Capture the cell that displays the provided text and extract its (X, Y) central coordinate. 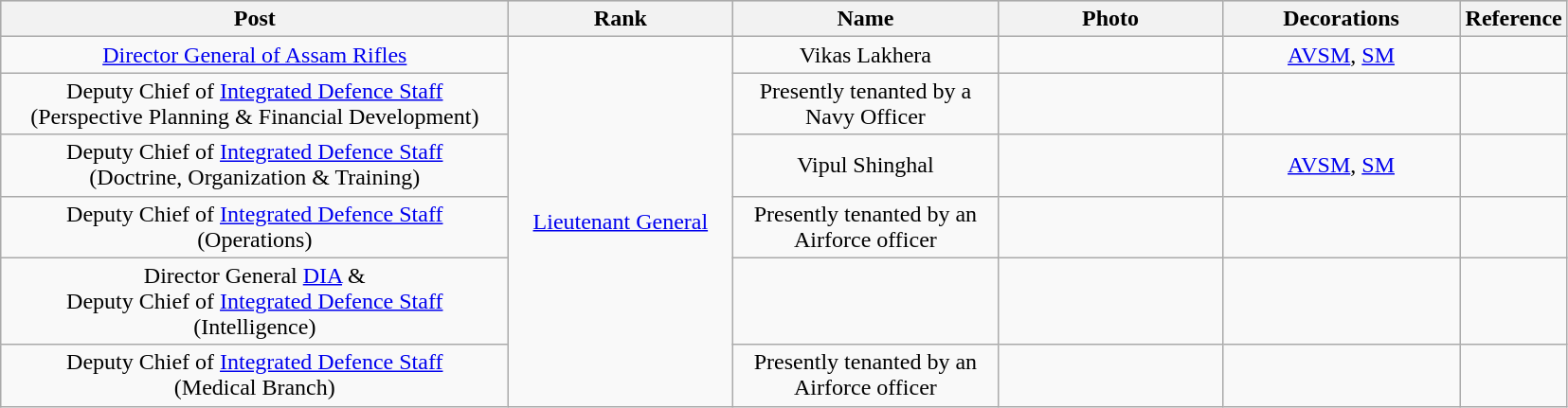
Reference (1514, 19)
Director General of Assam Rifles (255, 55)
Post (255, 19)
Deputy Chief of Integrated Defence Staff (Medical Branch) (255, 375)
Vikas Lakhera (866, 55)
Photo (1110, 19)
Deputy Chief of Integrated Defence Staff (Operations) (255, 227)
Lieutenant General (621, 222)
Presently tenanted by a Navy Officer (866, 104)
Deputy Chief of Integrated Defence Staff (Perspective Planning & Financial Development) (255, 104)
Rank (621, 19)
Director General DIA & Deputy Chief of Integrated Defence Staff(Intelligence) (255, 301)
Decorations (1342, 19)
Vipul Shinghal (866, 165)
Deputy Chief of Integrated Defence Staff (Doctrine, Organization & Training) (255, 165)
Name (866, 19)
